From the cell containing the given text, extract its center point as [X, Y] coordinate. 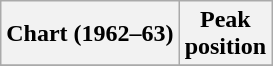
Chart (1962–63) [90, 34]
Peakposition [225, 34]
